From the cell containing the given text, extract its center point as (x, y) coordinate. 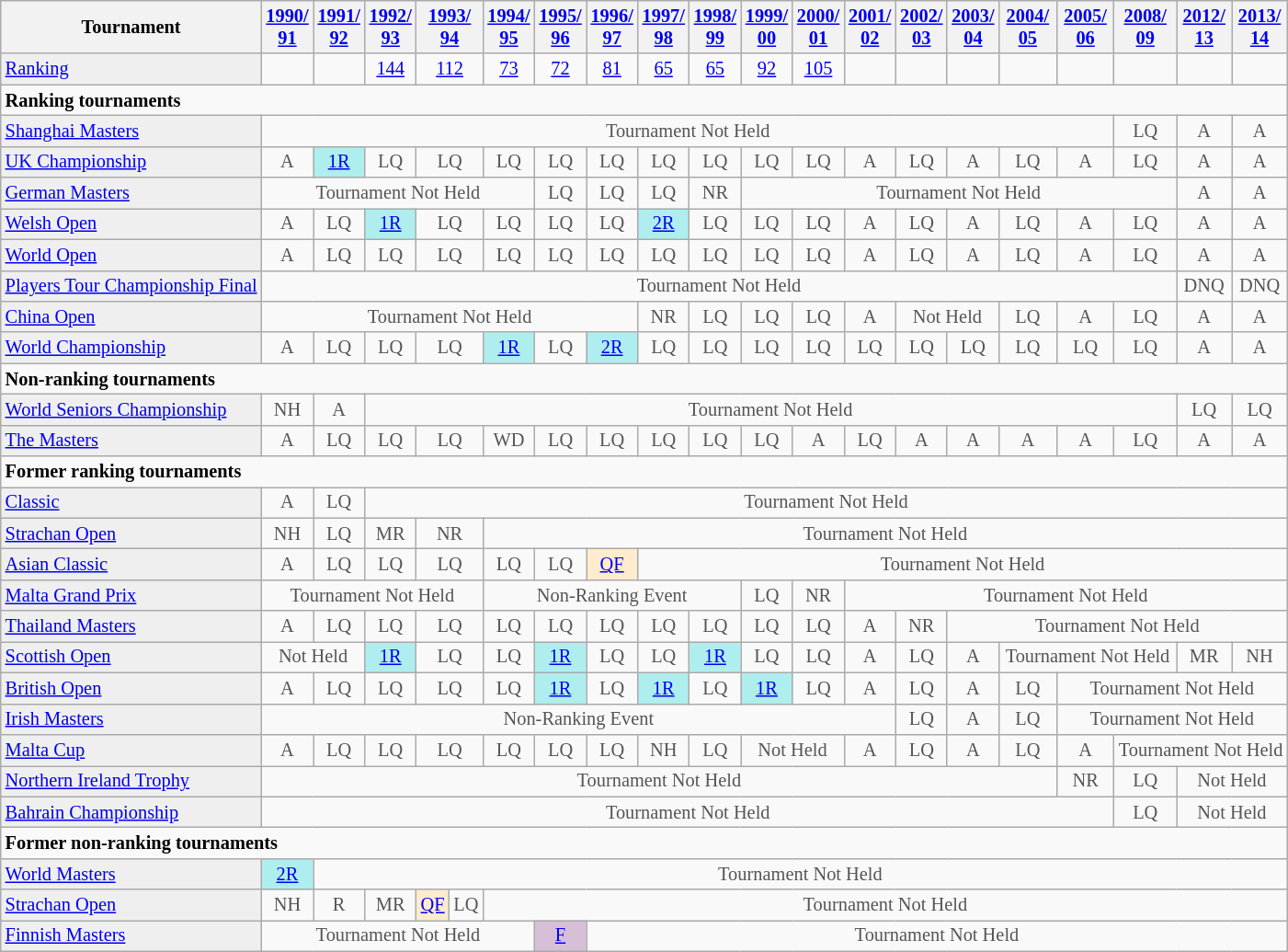
72 (560, 69)
2002/03 (921, 27)
World Seniors Championship (131, 409)
Finnish Masters (131, 935)
Northern Ireland Trophy (131, 781)
R (339, 905)
81 (612, 69)
The Masters (131, 441)
2003/04 (973, 27)
1990/91 (287, 27)
Ranking (131, 69)
Irish Masters (131, 719)
Classic (131, 502)
1995/96 (560, 27)
2001/02 (870, 27)
1994/95 (508, 27)
2005/06 (1085, 27)
China Open (131, 316)
Asian Classic (131, 564)
Players Tour Championship Final (131, 286)
UK Championship (131, 162)
Shanghai Masters (131, 131)
British Open (131, 688)
Former ranking tournaments (644, 472)
2012/13 (1204, 27)
1999/00 (767, 27)
F (560, 935)
92 (767, 69)
Malta Grand Prix (131, 595)
105 (818, 69)
1992/93 (391, 27)
World Open (131, 255)
112 (450, 69)
Welsh Open (131, 224)
Bahrain Championship (131, 812)
Tournament (131, 27)
Ranking tournaments (644, 100)
2004/05 (1028, 27)
2000/01 (818, 27)
Malta Cup (131, 750)
Non-ranking tournaments (644, 379)
World Masters (131, 874)
Former non-ranking tournaments (644, 843)
1996/97 (612, 27)
1998/99 (715, 27)
World Championship (131, 348)
73 (508, 69)
144 (391, 69)
2013/14 (1260, 27)
Scottish Open (131, 657)
1993/94 (450, 27)
1991/92 (339, 27)
WD (508, 441)
Thailand Masters (131, 626)
2008/09 (1146, 27)
German Masters (131, 193)
1997/98 (664, 27)
